Return the (x, y) coordinate for the center point of the cell that contains the specified text.  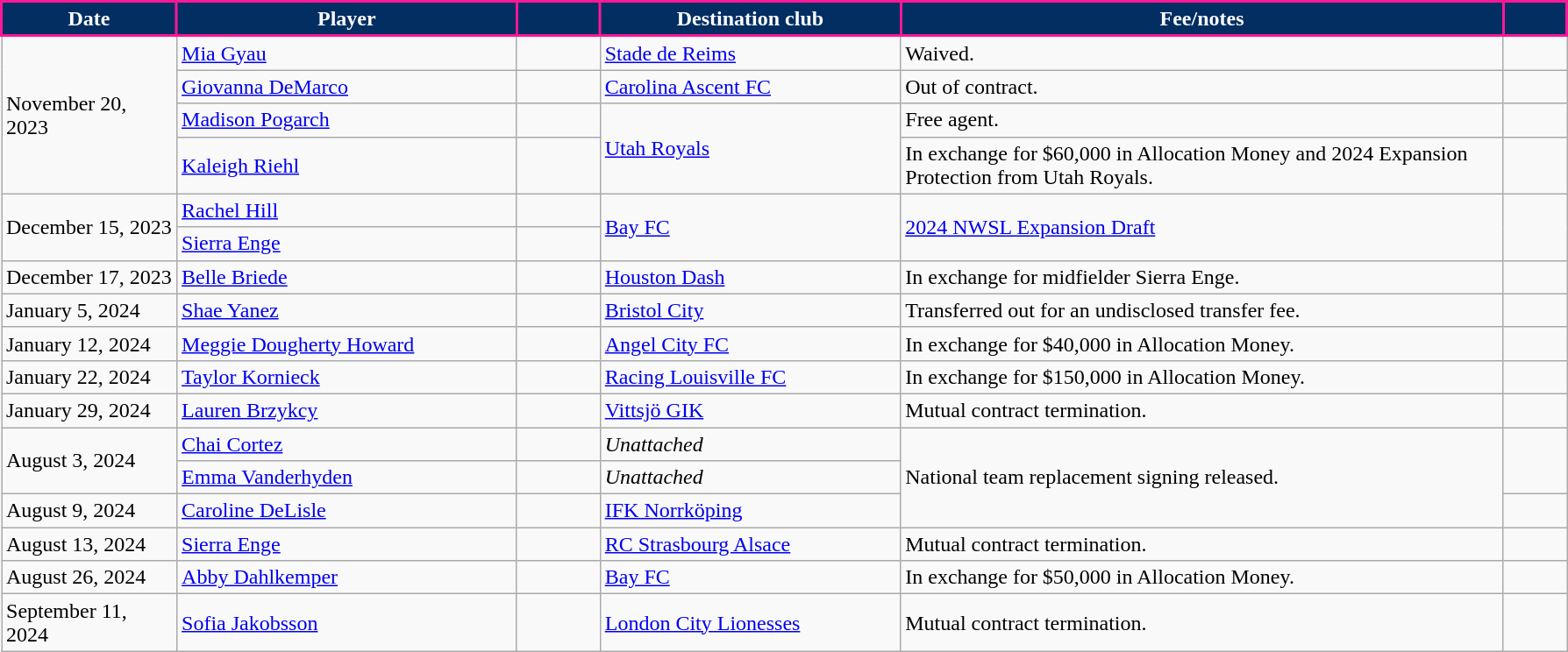
January 22, 2024 (89, 377)
Taylor Kornieck (347, 377)
Abby Dahlkemper (347, 578)
Mia Gyau (347, 53)
2024 NWSL Expansion Draft (1202, 227)
Vittsjö GIK (751, 410)
In exchange for midfielder Sierra Enge. (1202, 277)
January 12, 2024 (89, 344)
August 3, 2024 (89, 461)
November 20, 2023 (89, 115)
Date (89, 19)
Chai Cortez (347, 444)
Destination club (751, 19)
August 13, 2024 (89, 544)
Giovanna DeMarco (347, 87)
Caroline DeLisle (347, 511)
Shae Yanez (347, 310)
September 11, 2024 (89, 622)
Meggie Dougherty Howard (347, 344)
Angel City FC (751, 344)
In exchange for $50,000 in Allocation Money. (1202, 578)
Waived. (1202, 53)
August 26, 2024 (89, 578)
Emma Vanderhyden (347, 478)
Stade de Reims (751, 53)
Free agent. (1202, 120)
Carolina Ascent FC (751, 87)
IFK Norrköping (751, 511)
Madison Pogarch (347, 120)
Player (347, 19)
Houston Dash (751, 277)
In exchange for $60,000 in Allocation Money and 2024 Expansion Protection from Utah Royals. (1202, 165)
London City Lionesses (751, 622)
Out of contract. (1202, 87)
RC Strasbourg Alsace (751, 544)
January 5, 2024 (89, 310)
National team replacement signing released. (1202, 478)
Utah Royals (751, 149)
Kaleigh Riehl (347, 165)
Transferred out for an undisclosed transfer fee. (1202, 310)
August 9, 2024 (89, 511)
Fee/notes (1202, 19)
Bristol City (751, 310)
Sofia Jakobsson (347, 622)
December 17, 2023 (89, 277)
December 15, 2023 (89, 227)
January 29, 2024 (89, 410)
Belle Briede (347, 277)
In exchange for $40,000 in Allocation Money. (1202, 344)
Racing Louisville FC (751, 377)
Lauren Brzykcy (347, 410)
Rachel Hill (347, 210)
In exchange for $150,000 in Allocation Money. (1202, 377)
